Return [x, y] of the center of cell containing provided text 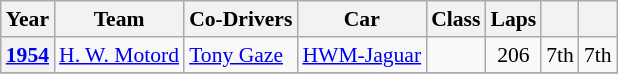
1954 [28, 55]
Tony Gaze [240, 55]
Laps [513, 19]
H. W. Motord [119, 55]
HWM-Jaguar [362, 55]
Year [28, 19]
206 [513, 55]
Co-Drivers [240, 19]
Team [119, 19]
Car [362, 19]
Class [456, 19]
